From the cell containing the given text, extract its center point as (x, y) coordinate. 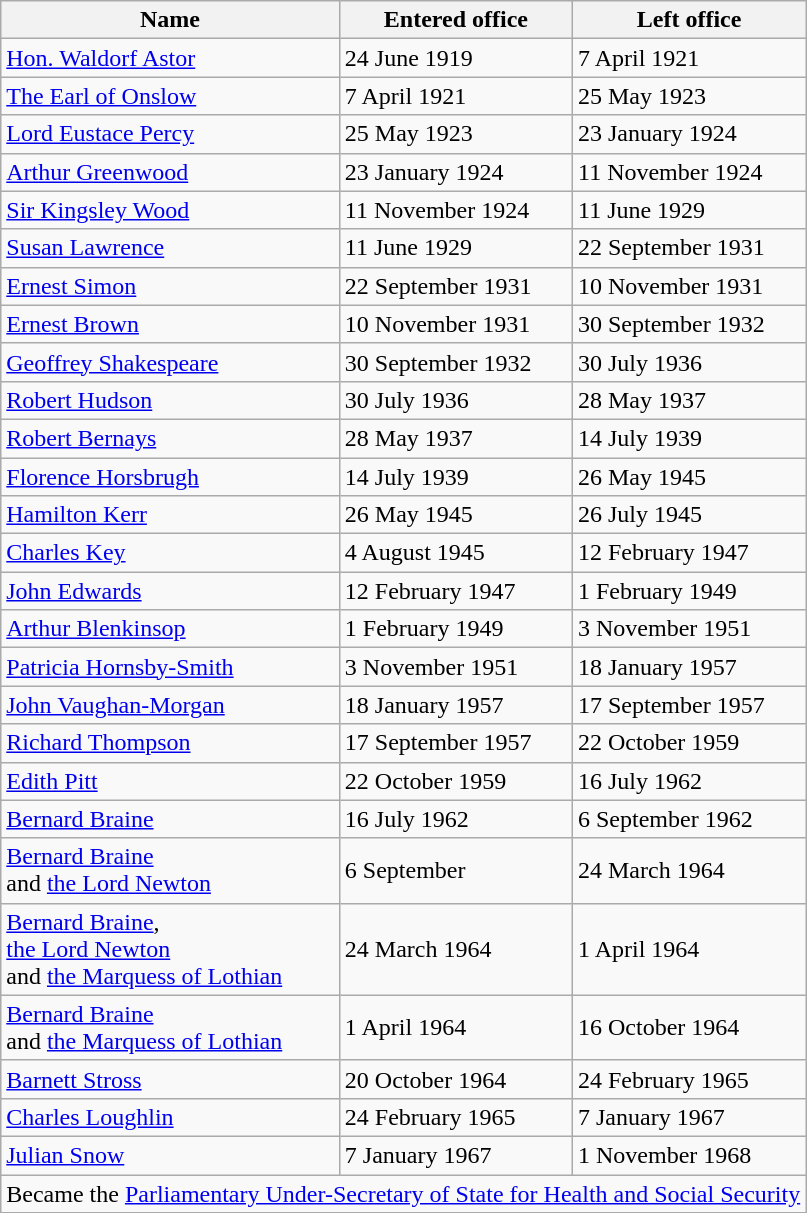
Entered office (456, 20)
Florence Horsbrugh (170, 477)
Arthur Greenwood (170, 172)
Arthur Blenkinsop (170, 629)
20 October 1964 (456, 1079)
Julian Snow (170, 1155)
Left office (688, 20)
Bernard Braine and the Marquess of Lothian (170, 1028)
Bernard Braine and the Lord Newton (170, 870)
6 September (456, 870)
16 October 1964 (688, 1028)
Barnett Stross (170, 1079)
24 June 1919 (456, 58)
Bernard Braine (170, 819)
John Vaughan-Morgan (170, 705)
Charles Loughlin (170, 1117)
Charles Key (170, 553)
Name (170, 20)
Robert Hudson (170, 400)
Bernard Braine, the Lord Newton and the Marquess of Lothian (170, 949)
Robert Bernays (170, 438)
Ernest Brown (170, 324)
Sir Kingsley Wood (170, 210)
Edith Pitt (170, 781)
Richard Thompson (170, 743)
26 July 1945 (688, 515)
Lord Eustace Percy (170, 134)
John Edwards (170, 591)
Became the Parliamentary Under-Secretary of State for Health and Social Security (404, 1193)
The Earl of Onslow (170, 96)
6 September 1962 (688, 819)
Susan Lawrence (170, 248)
Hon. Waldorf Astor (170, 58)
Patricia Hornsby-Smith (170, 667)
Geoffrey Shakespeare (170, 362)
Ernest Simon (170, 286)
1 November 1968 (688, 1155)
4 August 1945 (456, 553)
Hamilton Kerr (170, 515)
